Identify which cell holds the provided text, then report its (X, Y) central coordinate. 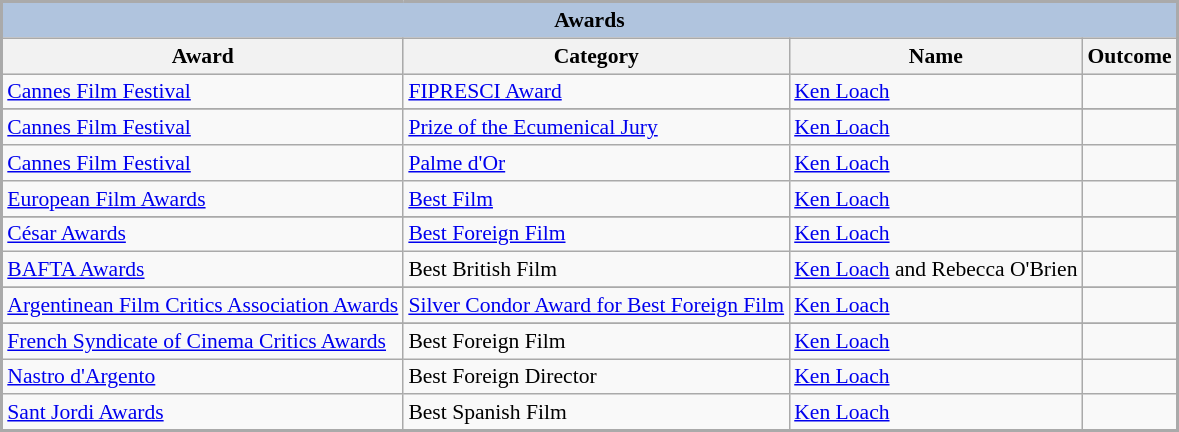
Best Foreign Director (596, 377)
FIPRESCI Award (596, 92)
Category (596, 56)
Prize of the Ecumenical Jury (596, 128)
Palme d'Or (596, 163)
Name (936, 56)
Best Spanish Film (596, 413)
Sant Jordi Awards (203, 413)
Silver Condor Award for Best Foreign Film (596, 306)
Best British Film (596, 270)
European Film Awards (203, 199)
Outcome (1130, 56)
BAFTA Awards (203, 270)
Awards (590, 20)
Award (203, 56)
Argentinean Film Critics Association Awards (203, 306)
Best Film (596, 199)
Ken Loach and Rebecca O'Brien (936, 270)
César Awards (203, 234)
Nastro d'Argento (203, 377)
French Syndicate of Cinema Critics Awards (203, 341)
